Return the (x, y) coordinate for the center point of the cell that contains the specified text.  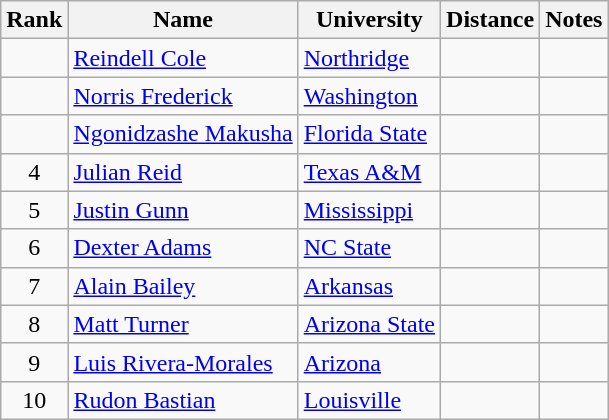
Matt Turner (183, 324)
5 (34, 210)
4 (34, 172)
Distance (490, 20)
Rudon Bastian (183, 400)
Texas A&M (369, 172)
Louisville (369, 400)
10 (34, 400)
7 (34, 286)
9 (34, 362)
Rank (34, 20)
Arizona (369, 362)
NC State (369, 248)
Washington (369, 96)
Justin Gunn (183, 210)
Luis Rivera-Morales (183, 362)
University (369, 20)
6 (34, 248)
Arkansas (369, 286)
Mississippi (369, 210)
Alain Bailey (183, 286)
Julian Reid (183, 172)
Notes (574, 20)
Name (183, 20)
Northridge (369, 58)
Arizona State (369, 324)
Florida State (369, 134)
Reindell Cole (183, 58)
Dexter Adams (183, 248)
Ngonidzashe Makusha (183, 134)
8 (34, 324)
Norris Frederick (183, 96)
